Detect which cell encompasses the target text, then output its [x, y] center coordinate. 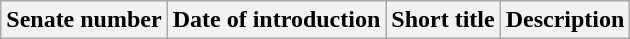
Description [565, 20]
Date of introduction [276, 20]
Short title [443, 20]
Senate number [84, 20]
